Identify which cell holds the provided text, then report its (X, Y) central coordinate. 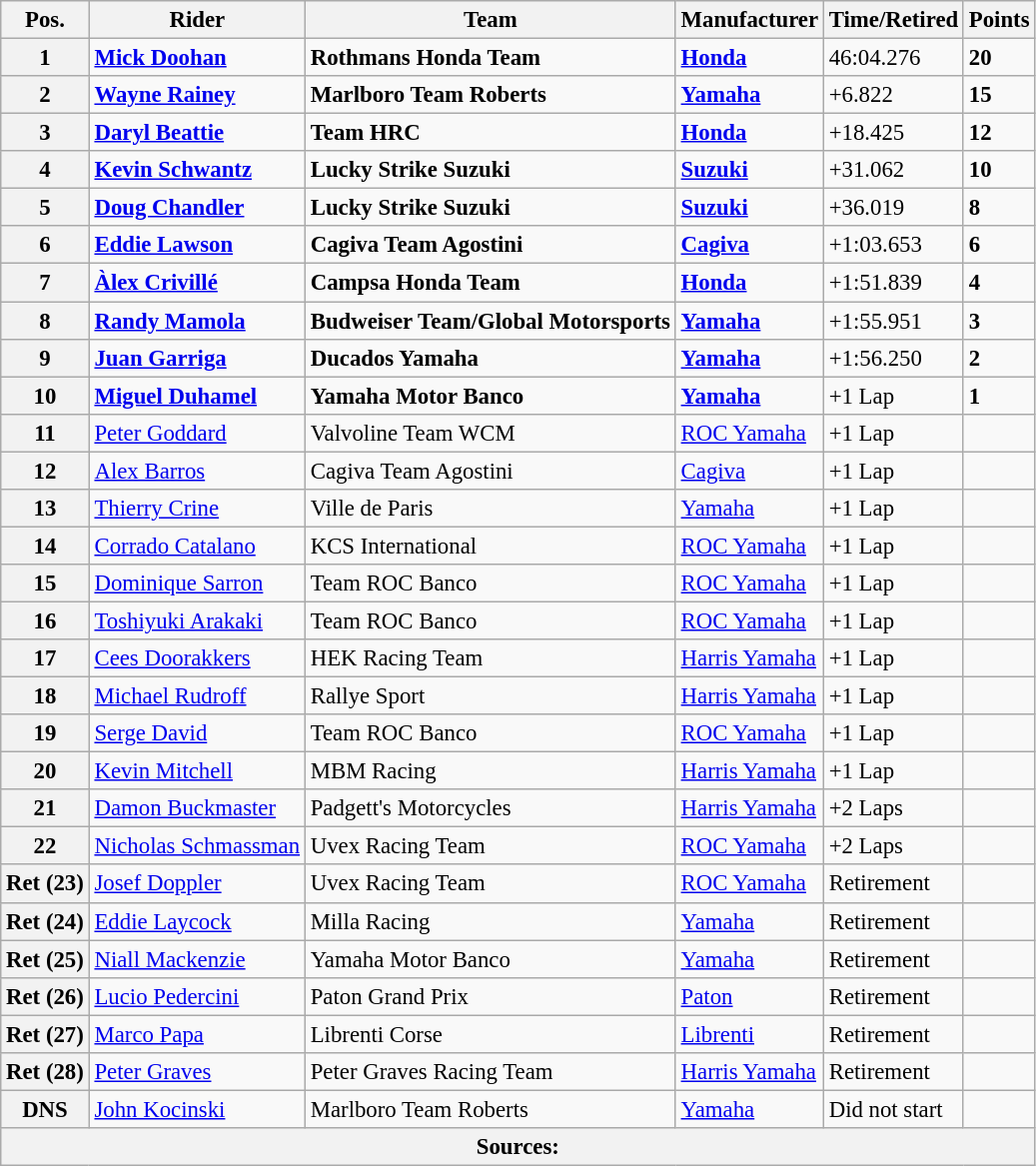
+1:51.839 (893, 283)
+36.019 (893, 208)
13 (45, 509)
Ret (26) (45, 996)
17 (45, 658)
Thierry Crine (197, 509)
Lucio Pedercini (197, 996)
Eddie Laycock (197, 921)
Miguel Duhamel (197, 396)
Team HRC (490, 133)
Time/Retired (893, 20)
Ret (27) (45, 1034)
John Kocinski (197, 1109)
Ducados Yamaha (490, 358)
Ret (28) (45, 1072)
Padgett's Motorcycles (490, 808)
Josef Doppler (197, 884)
Toshiyuki Arakaki (197, 620)
+6.822 (893, 95)
21 (45, 808)
Randy Mamola (197, 321)
Ret (25) (45, 959)
Rothmans Honda Team (490, 58)
Marco Papa (197, 1034)
Michael Rudroff (197, 696)
Alex Barros (197, 471)
Juan Garriga (197, 358)
Librenti Corse (490, 1034)
5 (45, 208)
22 (45, 846)
Rallye Sport (490, 696)
Peter Graves Racing Team (490, 1072)
Damon Buckmaster (197, 808)
Sources: (518, 1147)
9 (45, 358)
+31.062 (893, 170)
Kevin Mitchell (197, 771)
Team (490, 20)
Dominique Sarron (197, 583)
18 (45, 696)
Valvoline Team WCM (490, 433)
7 (45, 283)
Eddie Lawson (197, 245)
Wayne Rainey (197, 95)
Àlex Crivillé (197, 283)
+1:55.951 (893, 321)
Serge David (197, 733)
Corrado Catalano (197, 546)
Peter Goddard (197, 433)
Paton (749, 996)
Paton Grand Prix (490, 996)
Milla Racing (490, 921)
Points (999, 20)
14 (45, 546)
MBM Racing (490, 771)
+1:56.250 (893, 358)
Did not start (893, 1109)
46:04.276 (893, 58)
Peter Graves (197, 1072)
Doug Chandler (197, 208)
Manufacturer (749, 20)
+18.425 (893, 133)
HEK Racing Team (490, 658)
Campsa Honda Team (490, 283)
Kevin Schwantz (197, 170)
Pos. (45, 20)
Daryl Beattie (197, 133)
Rider (197, 20)
11 (45, 433)
Ville de Paris (490, 509)
+1:03.653 (893, 245)
Niall Mackenzie (197, 959)
Mick Doohan (197, 58)
Librenti (749, 1034)
Ret (23) (45, 884)
Budweiser Team/Global Motorsports (490, 321)
16 (45, 620)
Ret (24) (45, 921)
19 (45, 733)
DNS (45, 1109)
Cees Doorakkers (197, 658)
Nicholas Schmassman (197, 846)
KCS International (490, 546)
